Determine the (X, Y) coordinate at the center of the cell enclosing the given text.  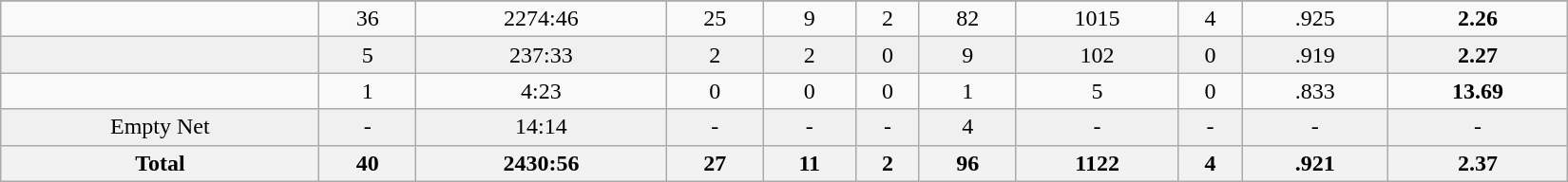
237:33 (542, 55)
25 (715, 19)
82 (967, 19)
.919 (1315, 55)
11 (810, 163)
13.69 (1479, 91)
2274:46 (542, 19)
1122 (1097, 163)
Total (160, 163)
96 (967, 163)
.833 (1315, 91)
14:14 (542, 127)
2.37 (1479, 163)
1015 (1097, 19)
102 (1097, 55)
.925 (1315, 19)
4:23 (542, 91)
36 (368, 19)
2.26 (1479, 19)
27 (715, 163)
.921 (1315, 163)
2430:56 (542, 163)
Empty Net (160, 127)
40 (368, 163)
2.27 (1479, 55)
